Pinpoint the cell where the given text exists, returning its [x, y] midpoint coordinate. 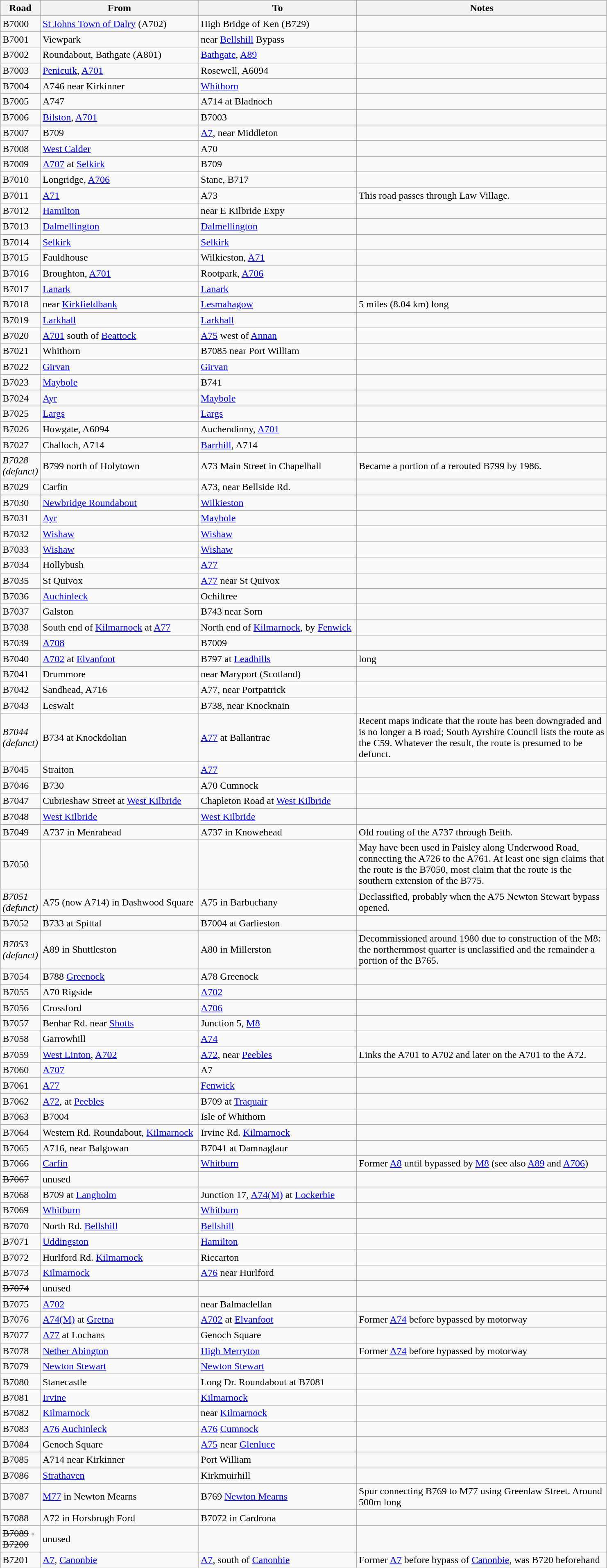
Broughton, A701 [119, 273]
B7035 [20, 581]
B7046 [20, 785]
B7024 [20, 398]
B7047 [20, 801]
5 miles (8.04 km) long [482, 304]
B7068 [20, 1195]
A737 in Knowehead [277, 832]
Old routing of the A737 through Beith. [482, 832]
A75 (now A714) in Dashwood Square [119, 902]
A76 Auchinleck [119, 1429]
B734 at Knockdolian [119, 737]
B7085 near Port William [277, 351]
B730 [119, 785]
Rosewell, A6094 [277, 70]
A707 at Selkirk [119, 164]
B7012 [20, 211]
Sandhead, A716 [119, 690]
Declassified, probably when the A75 Newton Stewart bypass opened. [482, 902]
B7026 [20, 429]
Ochiltree [277, 596]
A75 west of Annan [277, 336]
B7025 [20, 413]
A73 [277, 195]
B7000 [20, 24]
To [277, 8]
A72, at Peebles [119, 1101]
B7072 [20, 1257]
A706 [277, 1008]
B7034 [20, 565]
A707 [119, 1070]
B797 at Leadhills [277, 658]
South end of Kilmarnock at A77 [119, 627]
M77 in Newton Mearns [119, 1496]
B7032 [20, 534]
B7045 [20, 770]
B7061 [20, 1086]
Stanecastle [119, 1382]
B7065 [20, 1148]
A708 [119, 643]
A75 in Barbuchany [277, 902]
B7088 [20, 1518]
West Linton, A702 [119, 1054]
B7036 [20, 596]
B7072 in Cardrona [277, 1518]
A716, near Balgowan [119, 1148]
Long Dr. Roundabout at B7081 [277, 1382]
Chapleton Road at West Kilbride [277, 801]
B7089 - B7200 [20, 1539]
Bilston, A701 [119, 117]
B7083 [20, 1429]
B7020 [20, 336]
B7005 [20, 102]
near Maryport (Scotland) [277, 674]
A89 in Shuttleston [119, 950]
A70 Rigside [119, 992]
B7049 [20, 832]
B709 at Traquair [277, 1101]
B769 Newton Mearns [277, 1496]
B7055 [20, 992]
A74 [277, 1039]
A72, near Peebles [277, 1054]
Junction 5, M8 [277, 1023]
B733 at Spittal [119, 923]
B7006 [20, 117]
Became a portion of a rerouted B799 by 1986. [482, 466]
B7066 [20, 1164]
B709 at Langholm [119, 1195]
A73 Main Street in Chapelhall [277, 466]
A714 at Bladnoch [277, 102]
A747 [119, 102]
Isle of Whithorn [277, 1117]
A77 at Ballantrae [277, 737]
High Bridge of Ken (B729) [277, 24]
Drummore [119, 674]
Nether Abington [119, 1351]
Wilkieston [277, 503]
A737 in Menrahead [119, 832]
B7081 [20, 1398]
Auchinleck [119, 596]
Barrhill, A714 [277, 445]
B7077 [20, 1335]
B7027 [20, 445]
Road [20, 8]
B7016 [20, 273]
B7004 at Garlieston [277, 923]
B7064 [20, 1132]
This road passes through Law Village. [482, 195]
Hollybush [119, 565]
A76 Cumnock [277, 1429]
B7082 [20, 1413]
A70 Cumnock [277, 785]
near E Kilbride Expy [277, 211]
B7014 [20, 242]
near Kirkfieldbank [119, 304]
A75 near Glenluce [277, 1444]
Newbridge Roundabout [119, 503]
A70 [277, 148]
Hurlford Rd. Kilmarnock [119, 1257]
Junction 17, A74(M) at Lockerbie [277, 1195]
B7038 [20, 627]
B7031 [20, 518]
Former A8 until bypassed by M8 (see also A89 and A706) [482, 1164]
Cubrieshaw Street at West Kilbride [119, 801]
B7022 [20, 367]
A746 near Kirkinner [119, 86]
B7041 at Damnaglaur [277, 1148]
Bellshill [277, 1226]
A7, south of Canonbie [277, 1560]
Fauldhouse [119, 258]
near Balmaclellan [277, 1304]
B7084 [20, 1444]
A7 [277, 1070]
A72 in Horsbrugh Ford [119, 1518]
A701 south of Beattock [119, 336]
near Kilmarnock [277, 1413]
B7057 [20, 1023]
Straiton [119, 770]
B7043 [20, 705]
Decommissioned around 1980 due to construction of the M8: the northernmost quarter is unclassified and the remainder a portion of the B765. [482, 950]
B738, near Knocknain [277, 705]
B7010 [20, 179]
B7007 [20, 133]
Lesmahagow [277, 304]
B7052 [20, 923]
B7008 [20, 148]
St Johns Town of Dalry (A702) [119, 24]
A80 in Millerston [277, 950]
B7051 (defunct) [20, 902]
B7001 [20, 39]
B7002 [20, 55]
B7044 (defunct) [20, 737]
Spur connecting B769 to M77 using Greenlaw Street. Around 500m long [482, 1496]
B7078 [20, 1351]
A7, near Middleton [277, 133]
B7033 [20, 549]
A78 Greenock [277, 976]
B7050 [20, 865]
B7071 [20, 1241]
B7060 [20, 1070]
B743 near Sorn [277, 612]
B7011 [20, 195]
B7023 [20, 382]
Irvine Rd. Kilmarnock [277, 1132]
B7070 [20, 1226]
Irvine [119, 1398]
B7087 [20, 1496]
Galston [119, 612]
B7019 [20, 320]
B7037 [20, 612]
Links the A701 to A702 and later on the A701 to the A72. [482, 1054]
North end of Kilmarnock, by Fenwick [277, 627]
A71 [119, 195]
B7086 [20, 1475]
B7075 [20, 1304]
Uddingston [119, 1241]
B7039 [20, 643]
B7076 [20, 1320]
B7058 [20, 1039]
B7054 [20, 976]
Auchendinny, A701 [277, 429]
Wilkieston, A71 [277, 258]
Benhar Rd. near Shotts [119, 1023]
B7030 [20, 503]
Strathaven [119, 1475]
B7017 [20, 289]
Bathgate, A89 [277, 55]
Stane, B717 [277, 179]
B7029 [20, 487]
B7018 [20, 304]
B7015 [20, 258]
B7074 [20, 1288]
B7013 [20, 227]
Notes [482, 8]
West Calder [119, 148]
A77, near Portpatrick [277, 690]
B7201 [20, 1560]
From [119, 8]
Longridge, A706 [119, 179]
A7, Canonbie [119, 1560]
A76 near Hurlford [277, 1273]
A77 at Lochans [119, 1335]
Riccarton [277, 1257]
B7067 [20, 1179]
B741 [277, 382]
B7056 [20, 1008]
Howgate, A6094 [119, 429]
B7080 [20, 1382]
B788 Greenock [119, 976]
A73, near Bellside Rd. [277, 487]
Viewpark [119, 39]
Crossford [119, 1008]
Roundabout, Bathgate (A801) [119, 55]
B7048 [20, 817]
B7073 [20, 1273]
St Quivox [119, 581]
B7021 [20, 351]
Rootpark, A706 [277, 273]
B7063 [20, 1117]
B7028 (defunct) [20, 466]
B7053 (defunct) [20, 950]
B7040 [20, 658]
Port William [277, 1460]
Challoch, A714 [119, 445]
Kirkmuirhill [277, 1475]
A77 near St Quivox [277, 581]
Western Rd. Roundabout, Kilmarnock [119, 1132]
A74(M) at Gretna [119, 1320]
B7041 [20, 674]
Penicuik, A701 [119, 70]
Fenwick [277, 1086]
B7062 [20, 1101]
Leswalt [119, 705]
High Merryton [277, 1351]
near Bellshill Bypass [277, 39]
A714 near Kirkinner [119, 1460]
B799 north of Holytown [119, 466]
North Rd. Bellshill [119, 1226]
long [482, 658]
B7085 [20, 1460]
B7079 [20, 1366]
B7042 [20, 690]
Garrowhill [119, 1039]
Former A7 before bypass of Canonbie, was B720 beforehand [482, 1560]
B7069 [20, 1210]
B7059 [20, 1054]
